Capture the cell that displays the provided text and extract its (X, Y) central coordinate. 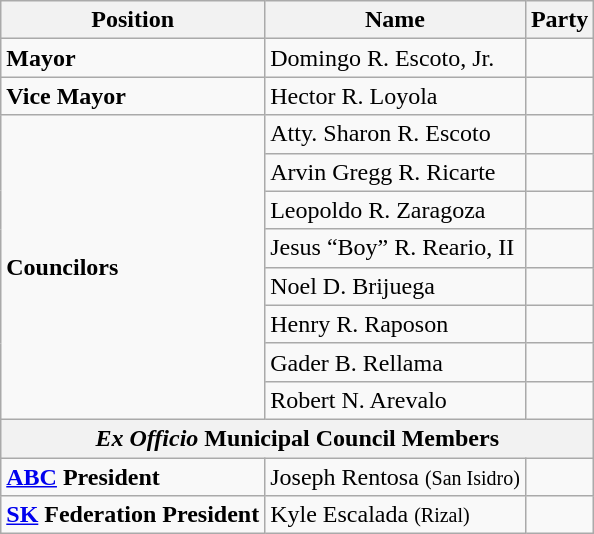
Party (559, 20)
Leopoldo R. Zaragoza (396, 210)
Joseph Rentosa (San Isidro) (396, 477)
Arvin Gregg R. Ricarte (396, 172)
Name (396, 20)
Domingo R. Escoto, Jr. (396, 58)
Jesus “Boy” R. Reario, II (396, 248)
Councilors (133, 267)
Henry R. Raposon (396, 324)
Atty. Sharon R. Escoto (396, 134)
Vice Mayor (133, 96)
Position (133, 20)
Ex Officio Municipal Council Members (298, 438)
Robert N. Arevalo (396, 400)
Hector R. Loyola (396, 96)
Gader B. Rellama (396, 362)
ABC President (133, 477)
Noel D. Brijuega (396, 286)
SK Federation President (133, 515)
Kyle Escalada (Rizal) (396, 515)
Mayor (133, 58)
